Search for the cell housing the specified text and yield its [X, Y] center coordinate. 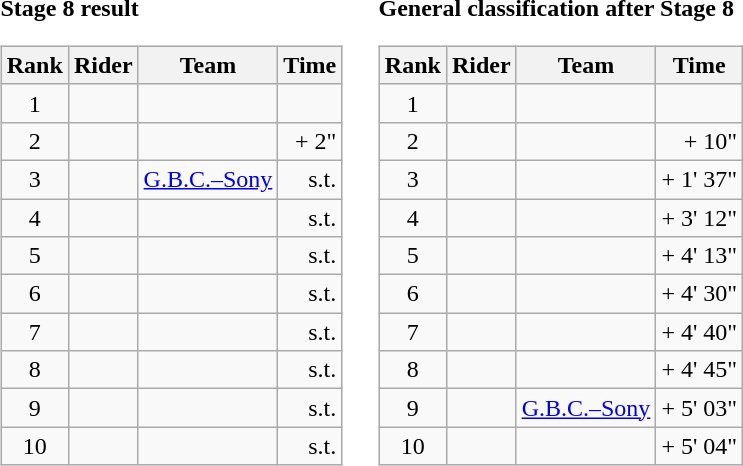
+ 4' 30" [700, 294]
+ 4' 45" [700, 370]
+ 4' 13" [700, 256]
+ 3' 12" [700, 217]
+ 1' 37" [700, 179]
+ 2" [310, 141]
+ 5' 04" [700, 446]
+ 5' 03" [700, 408]
+ 10" [700, 141]
+ 4' 40" [700, 332]
